Output the [x, y] coordinate of the center of the cell containing the given text.  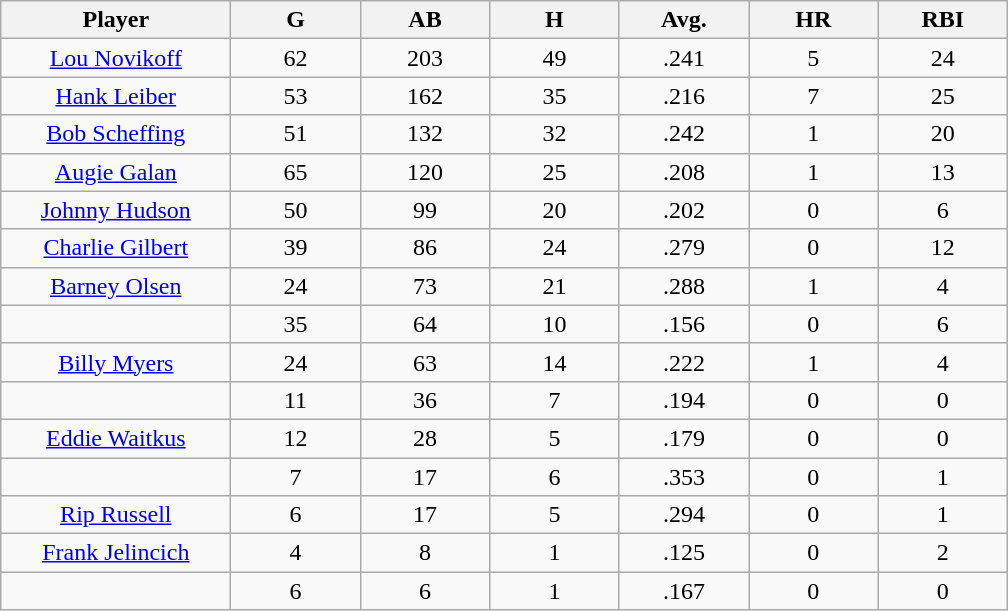
73 [424, 286]
36 [424, 400]
.279 [684, 248]
50 [296, 210]
8 [424, 553]
14 [554, 362]
RBI [942, 20]
.294 [684, 515]
11 [296, 400]
Rip Russell [116, 515]
Barney Olsen [116, 286]
99 [424, 210]
Lou Novikoff [116, 58]
65 [296, 172]
AB [424, 20]
.241 [684, 58]
28 [424, 438]
.208 [684, 172]
Bob Scheffing [116, 134]
10 [554, 324]
53 [296, 96]
32 [554, 134]
.222 [684, 362]
162 [424, 96]
.194 [684, 400]
203 [424, 58]
HR [814, 20]
Avg. [684, 20]
Augie Galan [116, 172]
Player [116, 20]
13 [942, 172]
.179 [684, 438]
.242 [684, 134]
G [296, 20]
Billy Myers [116, 362]
132 [424, 134]
63 [424, 362]
120 [424, 172]
49 [554, 58]
Johnny Hudson [116, 210]
64 [424, 324]
.288 [684, 286]
.216 [684, 96]
62 [296, 58]
.353 [684, 477]
.167 [684, 591]
2 [942, 553]
51 [296, 134]
39 [296, 248]
Frank Jelincich [116, 553]
Charlie Gilbert [116, 248]
86 [424, 248]
Eddie Waitkus [116, 438]
.156 [684, 324]
H [554, 20]
.202 [684, 210]
.125 [684, 553]
Hank Leiber [116, 96]
21 [554, 286]
